Capture the cell that displays the provided text and extract its [x, y] central coordinate. 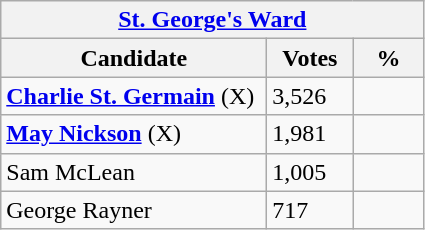
% [388, 58]
George Rayner [134, 210]
Candidate [134, 58]
1,005 [310, 172]
Votes [310, 58]
St. George's Ward [212, 20]
3,526 [310, 96]
717 [310, 210]
1,981 [310, 134]
Sam McLean [134, 172]
Charlie St. Germain (X) [134, 96]
May Nickson (X) [134, 134]
